Locate the cell with the specified text and output its (x, y) center coordinate. 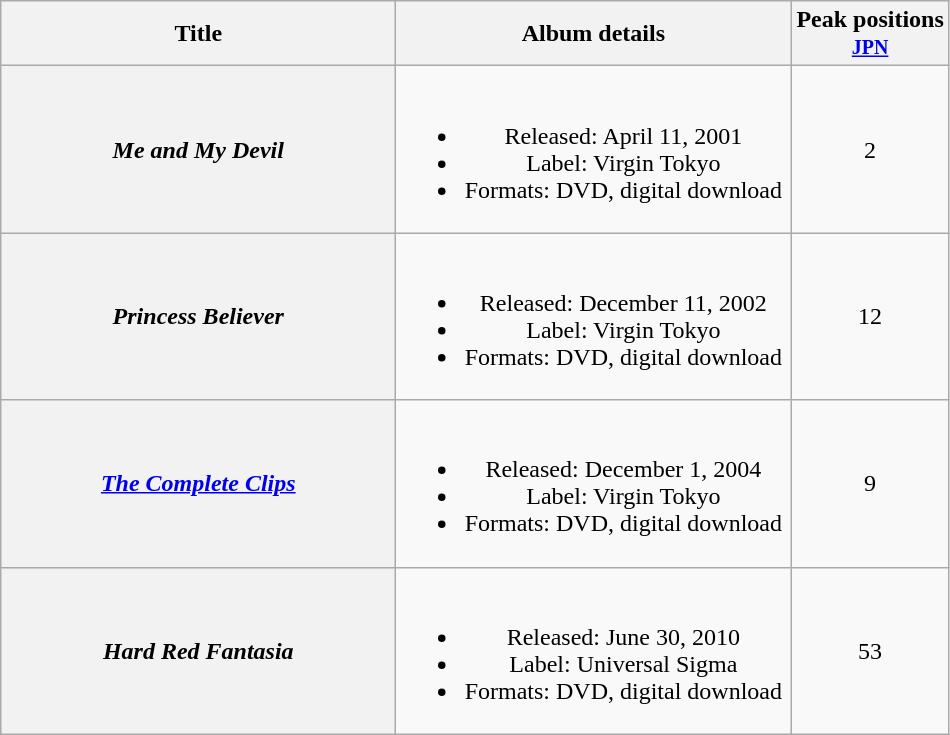
9 (870, 484)
Hard Red Fantasia (198, 650)
53 (870, 650)
Released: December 11, 2002Label: Virgin TokyoFormats: DVD, digital download (594, 316)
2 (870, 150)
12 (870, 316)
Released: June 30, 2010Label: Universal SigmaFormats: DVD, digital download (594, 650)
Princess Believer (198, 316)
Me and My Devil (198, 150)
Title (198, 34)
The Complete Clips (198, 484)
Released: December 1, 2004Label: Virgin TokyoFormats: DVD, digital download (594, 484)
Peak positionsJPN (870, 34)
Released: April 11, 2001Label: Virgin TokyoFormats: DVD, digital download (594, 150)
Album details (594, 34)
